Pinpoint the cell where the given text exists, returning its (X, Y) midpoint coordinate. 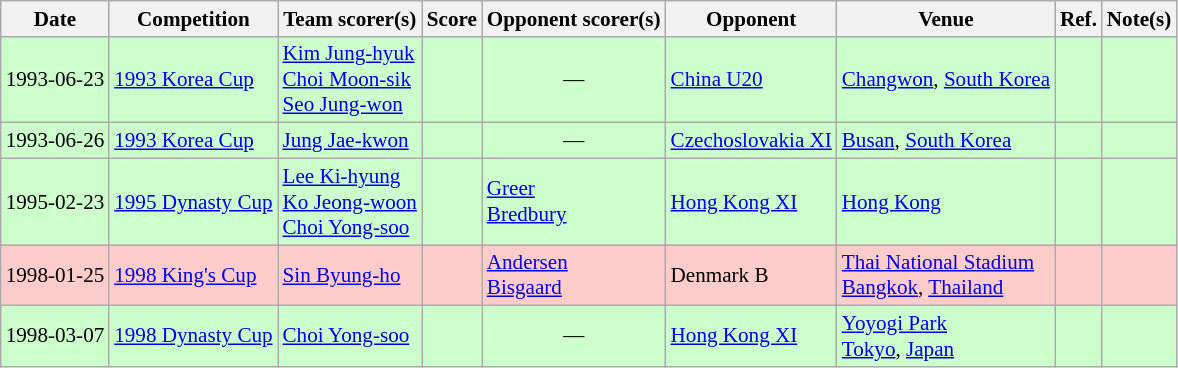
Greer Bredbury (574, 201)
1998 King's Cup (193, 276)
1993-06-26 (55, 140)
Choi Yong-soo (350, 336)
Changwon, South Korea (946, 79)
Team scorer(s) (350, 18)
Thai National StadiumBangkok, Thailand (946, 276)
1998 Dynasty Cup (193, 336)
Jung Jae-kwon (350, 140)
1995-02-23 (55, 201)
1993-06-23 (55, 79)
1998-01-25 (55, 276)
Hong Kong (946, 201)
Competition (193, 18)
Ref. (1078, 18)
1998-03-07 (55, 336)
Busan, South Korea (946, 140)
Opponent scorer(s) (574, 18)
Note(s) (1139, 18)
China U20 (752, 79)
Opponent (752, 18)
Kim Jung-hyuk Choi Moon-sik Seo Jung-won (350, 79)
Andersen Bisgaard (574, 276)
Denmark B (752, 276)
Yoyogi ParkTokyo, Japan (946, 336)
1995 Dynasty Cup (193, 201)
Czechoslovakia XI (752, 140)
Score (452, 18)
Date (55, 18)
Lee Ki-hyung Ko Jeong-woon Choi Yong-soo (350, 201)
Venue (946, 18)
Sin Byung-ho (350, 276)
